Scan for the cell matching the given text and deliver its (X, Y) coordinate at center. 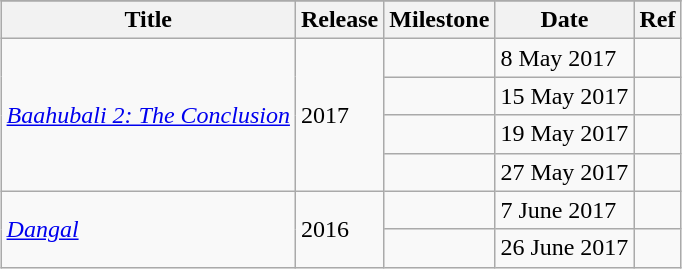
Title (148, 20)
7 June 2017 (564, 210)
26 June 2017 (564, 248)
19 May 2017 (564, 134)
15 May 2017 (564, 96)
8 May 2017 (564, 58)
Date (564, 20)
Release (339, 20)
Baahubali 2: The Conclusion (148, 115)
2016 (339, 229)
Dangal (148, 229)
Milestone (440, 20)
Ref (658, 20)
27 May 2017 (564, 172)
2017 (339, 115)
